Detect which cell encompasses the target text, then output its (X, Y) center coordinate. 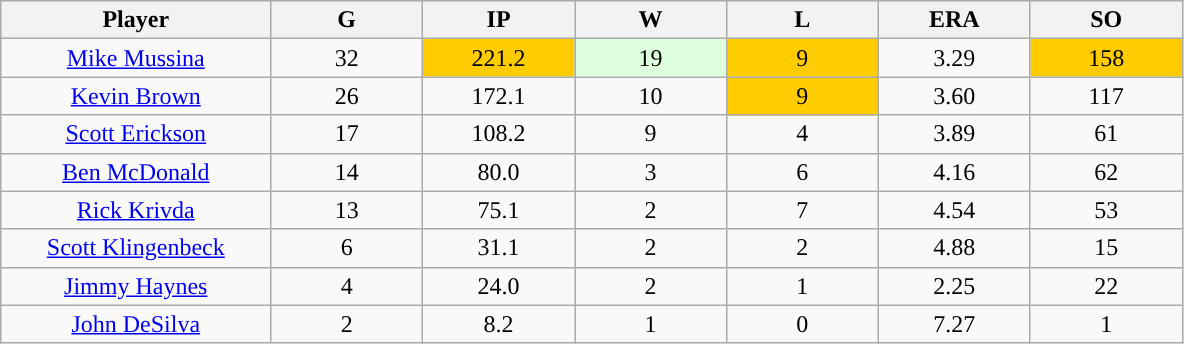
IP (499, 20)
Ben McDonald (136, 172)
172.1 (499, 96)
4.88 (954, 248)
3.89 (954, 134)
Scott Klingenbeck (136, 248)
221.2 (499, 58)
SO (1106, 20)
7 (802, 210)
53 (1106, 210)
24.0 (499, 286)
Kevin Brown (136, 96)
3 (651, 172)
26 (347, 96)
31.1 (499, 248)
61 (1106, 134)
2.25 (954, 286)
117 (1106, 96)
G (347, 20)
John DeSilva (136, 324)
ERA (954, 20)
62 (1106, 172)
Rick Krivda (136, 210)
158 (1106, 58)
L (802, 20)
4.16 (954, 172)
3.60 (954, 96)
W (651, 20)
14 (347, 172)
10 (651, 96)
Mike Mussina (136, 58)
19 (651, 58)
4.54 (954, 210)
Jimmy Haynes (136, 286)
17 (347, 134)
108.2 (499, 134)
15 (1106, 248)
22 (1106, 286)
0 (802, 324)
Scott Erickson (136, 134)
7.27 (954, 324)
13 (347, 210)
80.0 (499, 172)
Player (136, 20)
8.2 (499, 324)
3.29 (954, 58)
75.1 (499, 210)
32 (347, 58)
